Determine the [X, Y] coordinate at the center of the cell enclosing the given text.  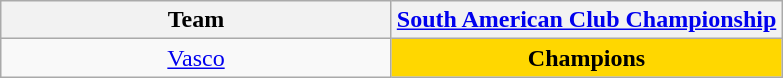
South American Club Championship [586, 20]
Team [196, 20]
Vasco [196, 58]
Champions [586, 58]
